Return the [X, Y] coordinate for the center point of the cell that contains the specified text.  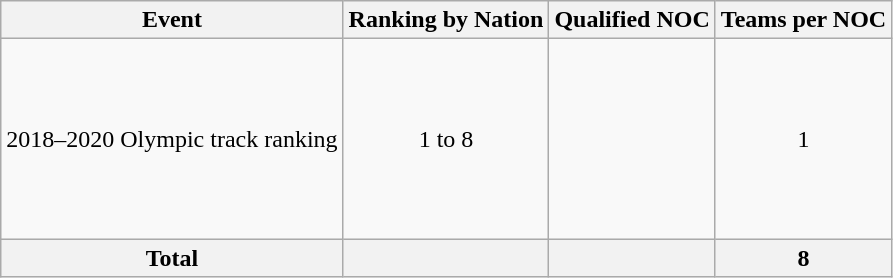
2018–2020 Olympic track ranking [172, 139]
Total [172, 258]
1 [803, 139]
Teams per NOC [803, 20]
Qualified NOC [632, 20]
1 to 8 [446, 139]
Ranking by Nation [446, 20]
Event [172, 20]
8 [803, 258]
